Pinpoint the cell where the given text exists, returning its [X, Y] midpoint coordinate. 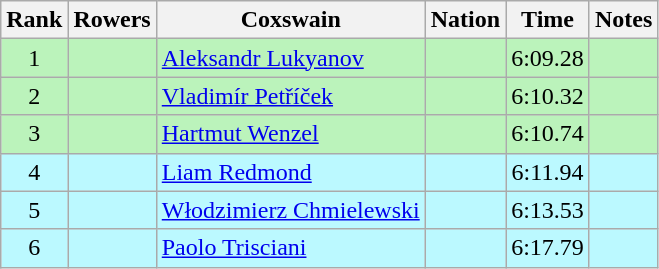
1 [34, 58]
6 [34, 248]
3 [34, 134]
Time [548, 20]
2 [34, 96]
6:11.94 [548, 172]
Hartmut Wenzel [290, 134]
Aleksandr Lukyanov [290, 58]
Vladimír Petříček [290, 96]
Paolo Trisciani [290, 248]
Notes [623, 20]
Coxswain [290, 20]
5 [34, 210]
6:17.79 [548, 248]
Rowers [112, 20]
6:10.74 [548, 134]
4 [34, 172]
Liam Redmond [290, 172]
Włodzimierz Chmielewski [290, 210]
6:09.28 [548, 58]
6:10.32 [548, 96]
Nation [465, 20]
6:13.53 [548, 210]
Rank [34, 20]
